Determine the [X, Y] coordinate at the center of the cell enclosing the given text.  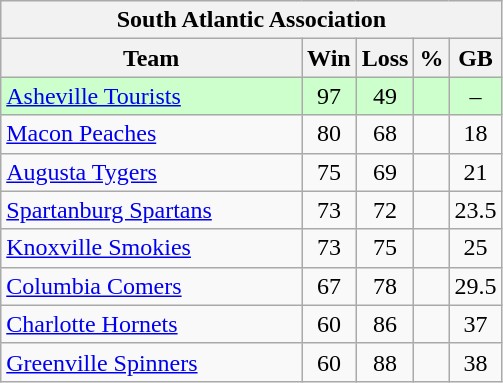
38 [476, 362]
GB [476, 58]
97 [330, 96]
18 [476, 134]
Win [330, 58]
25 [476, 248]
– [476, 96]
Loss [385, 58]
67 [330, 286]
29.5 [476, 286]
Charlotte Hornets [152, 324]
Columbia Comers [152, 286]
72 [385, 210]
69 [385, 172]
Macon Peaches [152, 134]
Greenville Spinners [152, 362]
23.5 [476, 210]
Team [152, 58]
68 [385, 134]
88 [385, 362]
Spartanburg Spartans [152, 210]
49 [385, 96]
80 [330, 134]
Asheville Tourists [152, 96]
37 [476, 324]
21 [476, 172]
% [432, 58]
Knoxville Smokies [152, 248]
86 [385, 324]
South Atlantic Association [252, 20]
78 [385, 286]
Augusta Tygers [152, 172]
